Return the [X, Y] coordinate for the center point of the cell that contains the specified text.  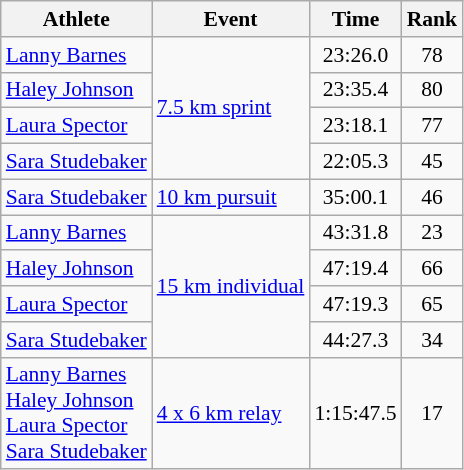
43:31.8 [355, 233]
23:35.4 [355, 90]
15 km individual [231, 286]
80 [432, 90]
Athlete [76, 19]
66 [432, 269]
Event [231, 19]
10 km pursuit [231, 197]
34 [432, 340]
78 [432, 55]
Lanny BarnesHaley JohnsonLaura SpectorSara Studebaker [76, 413]
47:19.3 [355, 304]
46 [432, 197]
23 [432, 233]
45 [432, 162]
23:18.1 [355, 126]
22:05.3 [355, 162]
77 [432, 126]
7.5 km sprint [231, 108]
Rank [432, 19]
65 [432, 304]
47:19.4 [355, 269]
17 [432, 413]
1:15:47.5 [355, 413]
Time [355, 19]
35:00.1 [355, 197]
23:26.0 [355, 55]
4 x 6 km relay [231, 413]
44:27.3 [355, 340]
